Scan for the cell matching the given text and deliver its [x, y] coordinate at center. 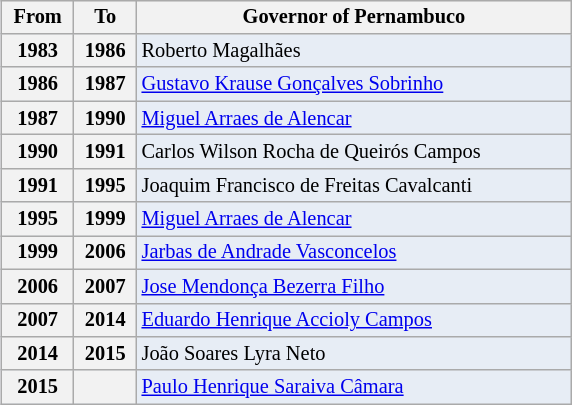
To [106, 17]
Gustavo Krause Gonçalves Sobrinho [354, 84]
Jose Mendonça Bezerra Filho [354, 286]
Jarbas de Andrade Vasconcelos [354, 253]
Carlos Wilson Rocha de Queirós Campos [354, 152]
Roberto Magalhães [354, 51]
João Soares Lyra Neto [354, 354]
From [38, 17]
Eduardo Henrique Accioly Campos [354, 320]
1983 [38, 51]
Joaquim Francisco de Freitas Cavalcanti [354, 185]
Paulo Henrique Saraiva Câmara [354, 387]
Governor of Pernambuco [354, 17]
